Return the (x, y) coordinate for the center point of the cell that contains the specified text.  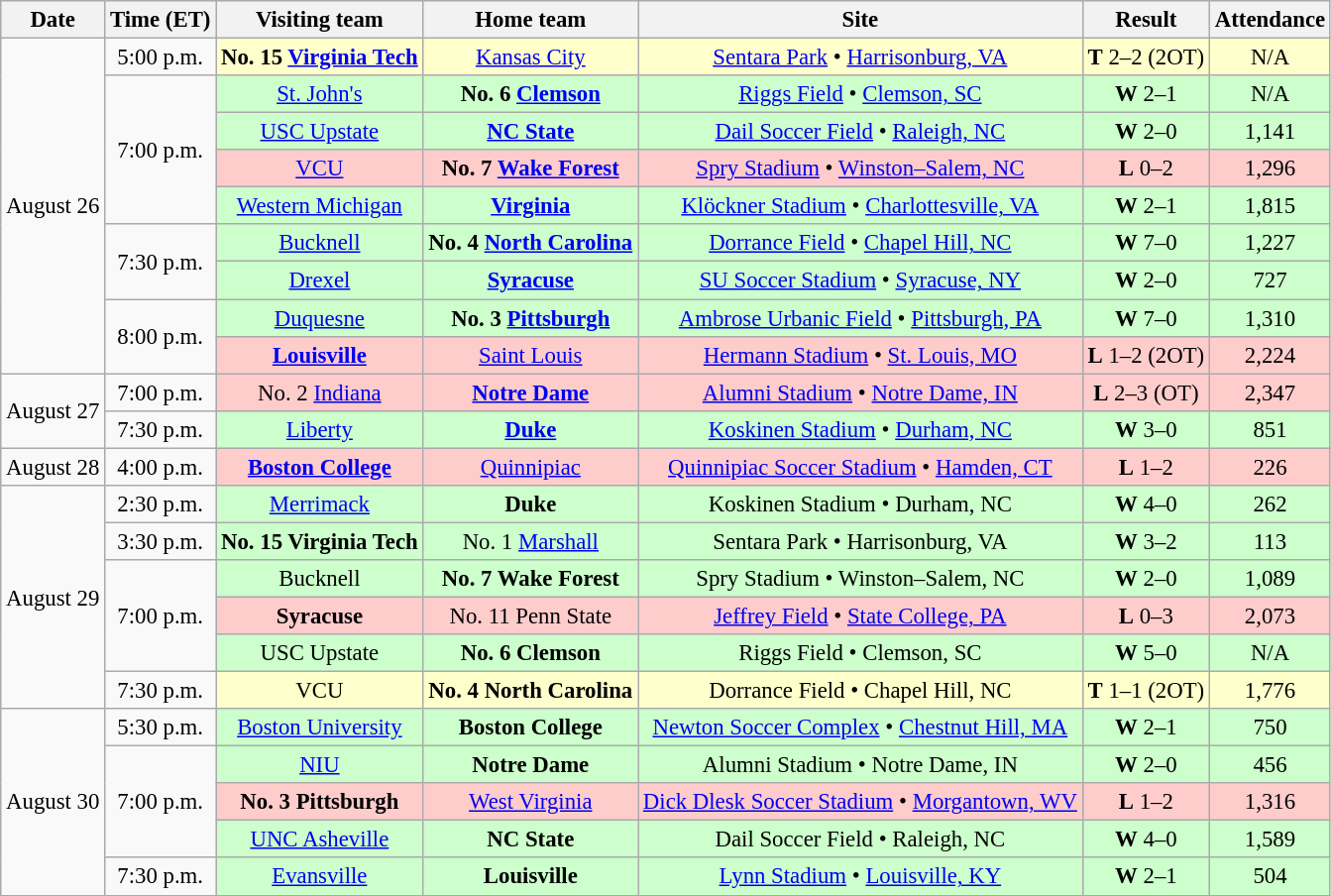
5:30 p.m. (161, 728)
226 (1271, 467)
Drexel (319, 280)
Merrimack (319, 504)
1,316 (1271, 802)
851 (1271, 429)
1,815 (1271, 206)
3:30 p.m. (161, 541)
113 (1271, 541)
NIU (319, 765)
1,589 (1271, 840)
T 2–2 (2OT) (1146, 57)
1,141 (1271, 132)
L 0–2 (1146, 168)
Boston University (319, 728)
Date (54, 20)
2,224 (1271, 355)
1,227 (1271, 243)
Ambrose Urbanic Field • Pittsburgh, PA (860, 318)
Result (1146, 20)
456 (1271, 765)
504 (1271, 877)
Visiting team (319, 20)
August 26 (54, 206)
West Virginia (530, 802)
750 (1271, 728)
No. 1 Marshall (530, 541)
4:00 p.m. (161, 467)
SU Soccer Stadium • Syracuse, NY (860, 280)
2,073 (1271, 616)
Lynn Stadium • Louisville, KY (860, 877)
Liberty (319, 429)
W 3–2 (1146, 541)
2,347 (1271, 392)
1,089 (1271, 579)
727 (1271, 280)
T 1–1 (2OT) (1146, 691)
Home team (530, 20)
UNC Asheville (319, 840)
August 29 (54, 598)
Site (860, 20)
Evansville (319, 877)
Quinnipiac (530, 467)
1,776 (1271, 691)
Time (ET) (161, 20)
St. John's (319, 94)
262 (1271, 504)
5:00 p.m. (161, 57)
Attendance (1271, 20)
Hermann Stadium • St. Louis, MO (860, 355)
August 30 (54, 802)
L 0–3 (1146, 616)
Western Michigan (319, 206)
Jeffrey Field • State College, PA (860, 616)
W 5–0 (1146, 653)
L 2–3 (OT) (1146, 392)
Quinnipiac Soccer Stadium • Hamden, CT (860, 467)
Dick Dlesk Soccer Stadium • Morgantown, WV (860, 802)
W 3–0 (1146, 429)
8:00 p.m. (161, 337)
Virginia (530, 206)
L 1–2 (2OT) (1146, 355)
1,310 (1271, 318)
Saint Louis (530, 355)
Duquesne (319, 318)
No. 11 Penn State (530, 616)
Kansas City (530, 57)
Newton Soccer Complex • Chestnut Hill, MA (860, 728)
2:30 p.m. (161, 504)
1,296 (1271, 168)
Klöckner Stadium • Charlottesville, VA (860, 206)
No. 2 Indiana (319, 392)
August 28 (54, 467)
August 27 (54, 410)
